Find where the given text appears and provide that cell's center as (x, y) coordinate. 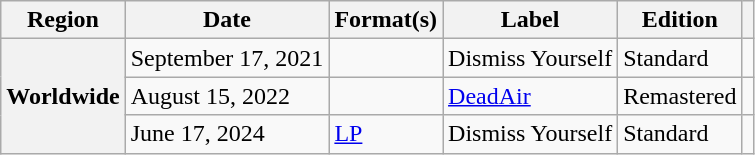
August 15, 2022 (227, 96)
Remastered (680, 96)
September 17, 2021 (227, 58)
DeadAir (530, 96)
Worldwide (63, 96)
Label (530, 20)
LP (386, 134)
Edition (680, 20)
Region (63, 20)
Date (227, 20)
June 17, 2024 (227, 134)
Format(s) (386, 20)
